Pinpoint the cell where the given text exists, returning its (x, y) midpoint coordinate. 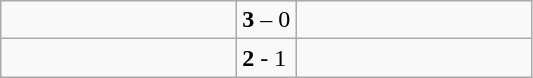
3 – 0 (266, 20)
2 - 1 (266, 58)
